Locate the cell with the specified text and output its [x, y] center coordinate. 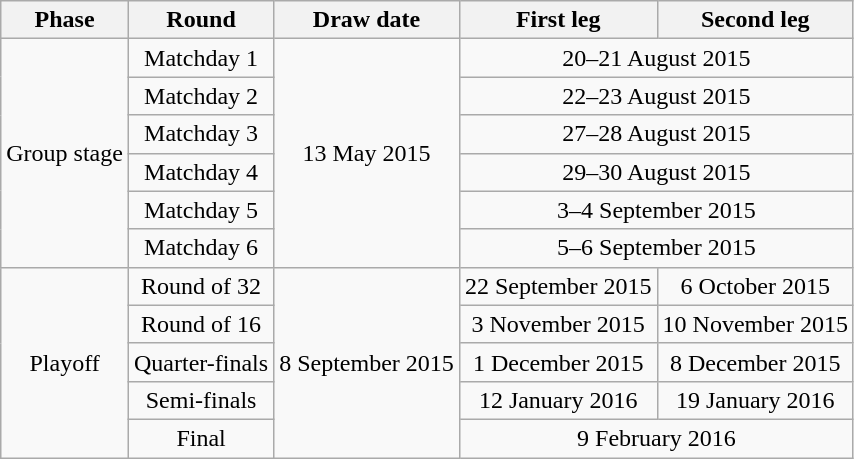
Phase [65, 20]
22–23 August 2015 [656, 96]
Semi-finals [200, 400]
Quarter-finals [200, 362]
29–30 August 2015 [656, 172]
Matchday 4 [200, 172]
Draw date [367, 20]
Matchday 3 [200, 134]
Matchday 5 [200, 210]
Group stage [65, 153]
Round [200, 20]
9 February 2016 [656, 438]
10 November 2015 [755, 324]
1 December 2015 [558, 362]
Second leg [755, 20]
Final [200, 438]
First leg [558, 20]
8 December 2015 [755, 362]
Round of 32 [200, 286]
Playoff [65, 362]
6 October 2015 [755, 286]
13 May 2015 [367, 153]
20–21 August 2015 [656, 58]
12 January 2016 [558, 400]
22 September 2015 [558, 286]
8 September 2015 [367, 362]
19 January 2016 [755, 400]
Matchday 1 [200, 58]
3–4 September 2015 [656, 210]
3 November 2015 [558, 324]
27–28 August 2015 [656, 134]
Matchday 6 [200, 248]
5–6 September 2015 [656, 248]
Matchday 2 [200, 96]
Round of 16 [200, 324]
